Find where the given text appears and provide that cell's center as (X, Y) coordinate. 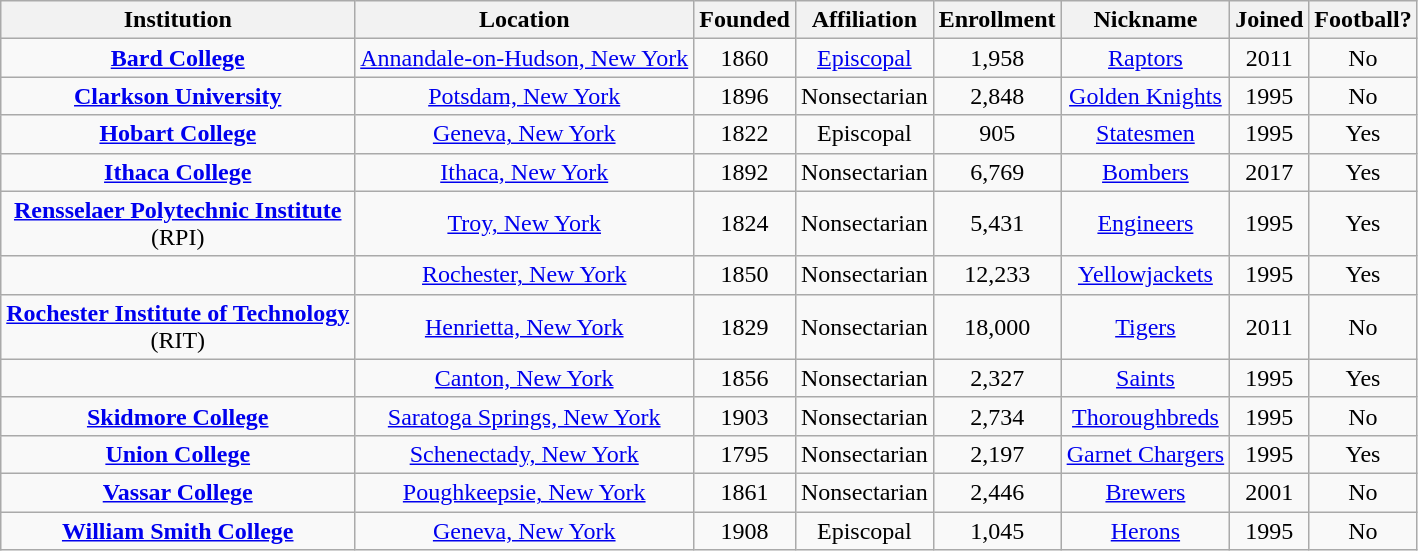
Engineers (1146, 224)
1829 (745, 326)
1892 (745, 172)
Ithaca, New York (524, 172)
Vassar College (178, 492)
2001 (1270, 492)
Schenectady, New York (524, 454)
2,446 (997, 492)
Garnet Chargers (1146, 454)
Tigers (1146, 326)
Raptors (1146, 58)
Enrollment (997, 20)
Yellowjackets (1146, 275)
12,233 (997, 275)
Union College (178, 454)
Herons (1146, 531)
Joined (1270, 20)
Hobart College (178, 134)
Institution (178, 20)
Skidmore College (178, 416)
Football? (1363, 20)
2017 (1270, 172)
Poughkeepsie, New York (524, 492)
Bard College (178, 58)
Thoroughbreds (1146, 416)
2,734 (997, 416)
Bombers (1146, 172)
1,958 (997, 58)
1908 (745, 531)
905 (997, 134)
1903 (745, 416)
William Smith College (178, 531)
Potsdam, New York (524, 96)
6,769 (997, 172)
Founded (745, 20)
Statesmen (1146, 134)
Location (524, 20)
Golden Knights (1146, 96)
Affiliation (864, 20)
1860 (745, 58)
1856 (745, 378)
Rochester, New York (524, 275)
Clarkson University (178, 96)
Nickname (1146, 20)
Annandale-on-Hudson, New York (524, 58)
Saratoga Springs, New York (524, 416)
1,045 (997, 531)
Henrietta, New York (524, 326)
2,197 (997, 454)
Canton, New York (524, 378)
Rochester Institute of Technology(RIT) (178, 326)
Ithaca College (178, 172)
1795 (745, 454)
5,431 (997, 224)
18,000 (997, 326)
1861 (745, 492)
Troy, New York (524, 224)
1822 (745, 134)
2,327 (997, 378)
1896 (745, 96)
Brewers (1146, 492)
2,848 (997, 96)
Saints (1146, 378)
1850 (745, 275)
Rensselaer Polytechnic Institute(RPI) (178, 224)
1824 (745, 224)
